Search for the cell housing the specified text and yield its [x, y] center coordinate. 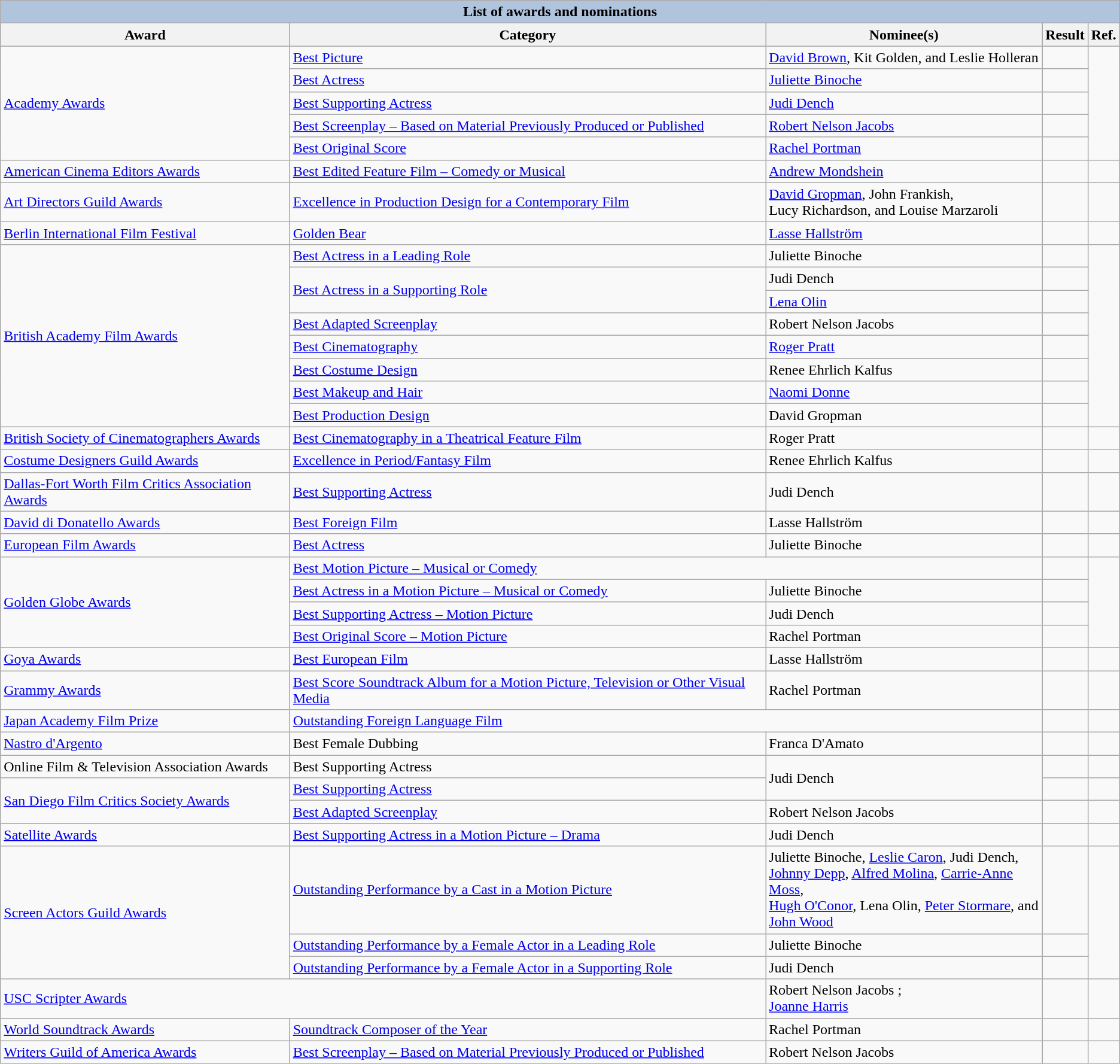
Dallas-Fort Worth Film Critics Association Awards [145, 492]
Best Score Soundtrack Album for a Motion Picture, Television or Other Visual Media [528, 689]
Ref. [1103, 35]
Best Actress in a Motion Picture – Musical or Comedy [528, 591]
Golden Globe Awards [145, 602]
British Academy Film Awards [145, 335]
Result [1065, 35]
American Cinema Editors Awards [145, 171]
Art Directors Guild Awards [145, 202]
Best Production Design [528, 415]
Screen Actors Guild Awards [145, 913]
Golden Bear [528, 233]
Best Supporting Actress in a Motion Picture – Drama [528, 835]
Outstanding Performance by a Female Actor in a Supporting Role [528, 968]
Excellence in Production Design for a Contemporary Film [528, 202]
Award [145, 35]
Juliette Binoche, Leslie Caron, Judi Dench, Johnny Depp, Alfred Molina, Carrie-Anne Moss, Hugh O'Conor, Lena Olin, Peter Stormare, and John Wood [904, 890]
Online Film & Television Association Awards [145, 767]
Costume Designers Guild Awards [145, 461]
Best Makeup and Hair [528, 393]
San Diego Film Critics Society Awards [145, 801]
Excellence in Period/Fantasy Film [528, 461]
Best Cinematography in a Theatrical Feature Film [528, 438]
Nominee(s) [904, 35]
Academy Awards [145, 103]
Best Supporting Actress – Motion Picture [528, 613]
David Brown, Kit Golden, and Leslie Holleran [904, 57]
David di Donatello Awards [145, 522]
Best Cinematography [528, 347]
Best Costume Design [528, 370]
David Gropman, John Frankish, Lucy Richardson, and Louise Marzaroli [904, 202]
Goya Awards [145, 659]
Grammy Awards [145, 689]
British Society of Cinematographers Awards [145, 438]
Japan Academy Film Prize [145, 721]
Nastro d'Argento [145, 744]
Best Edited Feature Film – Comedy or Musical [528, 171]
Satellite Awards [145, 835]
Soundtrack Composer of the Year [528, 1029]
Lena Olin [904, 301]
Outstanding Foreign Language Film [666, 721]
Best Original Score [528, 148]
Franca D'Amato [904, 744]
Category [528, 35]
Robert Nelson Jacobs ; Joanne Harris [904, 998]
Best Motion Picture – Musical or Comedy [666, 568]
Naomi Donne [904, 393]
Best Original Score – Motion Picture [528, 636]
Berlin International Film Festival [145, 233]
David Gropman [904, 415]
Best European Film [528, 659]
Andrew Mondshein [904, 171]
Best Female Dubbing [528, 744]
Best Actress in a Leading Role [528, 256]
List of awards and nominations [560, 12]
Outstanding Performance by a Female Actor in a Leading Role [528, 945]
Best Actress in a Supporting Role [528, 290]
Best Foreign Film [528, 522]
USC Scripter Awards [383, 998]
Writers Guild of America Awards [145, 1052]
European Film Awards [145, 545]
Best Picture [528, 57]
Outstanding Performance by a Cast in a Motion Picture [528, 890]
World Soundtrack Awards [145, 1029]
